Output the (X, Y) coordinate of the center of the cell containing the given text.  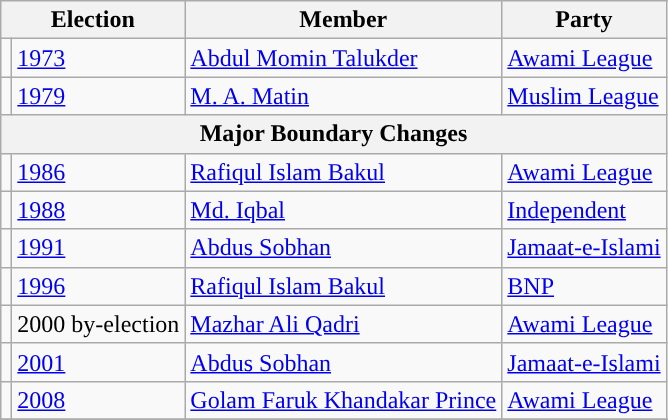
1973 (98, 58)
BNP (584, 286)
Major Boundary Changes (334, 134)
Abdul Momin Talukder (344, 58)
1991 (98, 248)
1996 (98, 286)
M. A. Matin (344, 96)
Independent (584, 210)
Md. Iqbal (344, 210)
Party (584, 20)
1988 (98, 210)
2001 (98, 362)
Member (344, 20)
Election (93, 20)
Golam Faruk Khandakar Prince (344, 400)
2008 (98, 400)
1979 (98, 96)
1986 (98, 172)
2000 by-election (98, 324)
Mazhar Ali Qadri (344, 324)
Muslim League (584, 96)
